Output the [X, Y] coordinate of the center of the cell containing the given text.  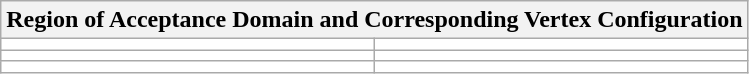
Region of Acceptance Domain and Corresponding Vertex Configuration [374, 20]
